Search for the cell housing the specified text and yield its [X, Y] center coordinate. 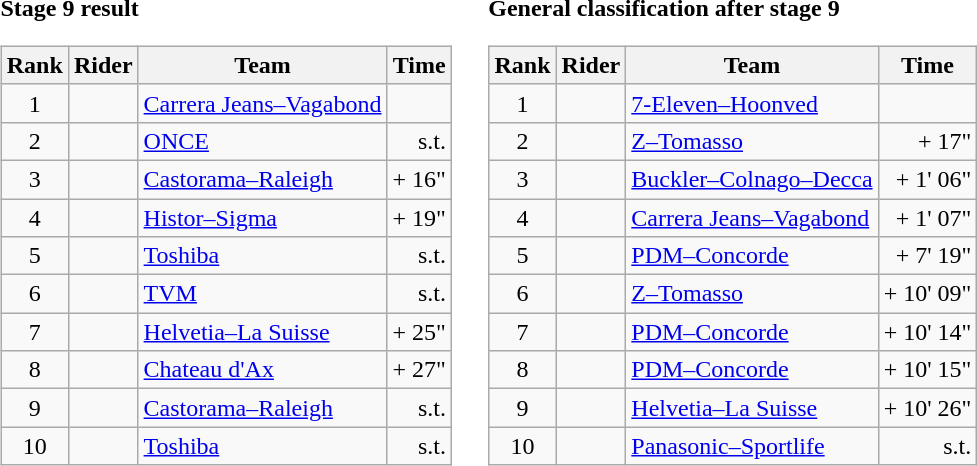
ONCE [262, 141]
+ 1' 06" [928, 179]
Histor–Sigma [262, 217]
+ 19" [419, 217]
Panasonic–Sportlife [752, 446]
+ 10' 26" [928, 408]
+ 10' 15" [928, 370]
+ 10' 09" [928, 294]
+ 16" [419, 179]
Buckler–Colnago–Decca [752, 179]
+ 17" [928, 141]
+ 25" [419, 332]
TVM [262, 294]
7-Eleven–Hoonved [752, 103]
+ 1' 07" [928, 217]
+ 7' 19" [928, 256]
+ 10' 14" [928, 332]
Chateau d'Ax [262, 370]
+ 27" [419, 370]
